Identify which cell holds the provided text, then report its (X, Y) central coordinate. 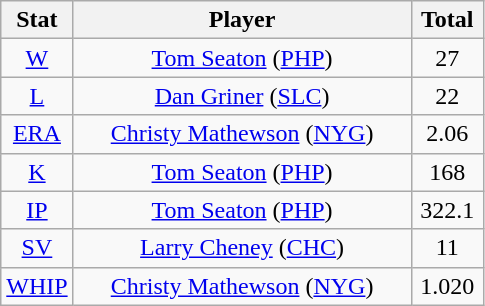
Player (242, 20)
2.06 (447, 134)
W (37, 58)
168 (447, 172)
Total (447, 20)
1.020 (447, 286)
L (37, 96)
Stat (37, 20)
27 (447, 58)
ERA (37, 134)
SV (37, 248)
IP (37, 210)
11 (447, 248)
322.1 (447, 210)
Dan Griner (SLC) (242, 96)
K (37, 172)
22 (447, 96)
WHIP (37, 286)
Larry Cheney (CHC) (242, 248)
